Find where the given text appears and provide that cell's center as (x, y) coordinate. 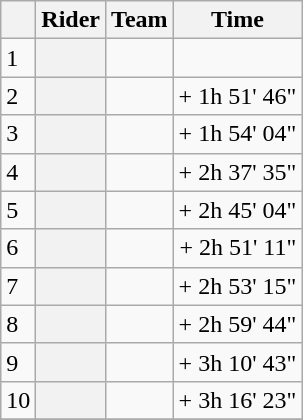
Rider (71, 20)
+ 2h 37' 35" (238, 172)
2 (18, 96)
10 (18, 400)
3 (18, 134)
4 (18, 172)
6 (18, 248)
+ 3h 16' 23" (238, 400)
7 (18, 286)
1 (18, 58)
+ 2h 45' 04" (238, 210)
5 (18, 210)
+ 2h 51' 11" (238, 248)
+ 1h 54' 04" (238, 134)
8 (18, 324)
+ 2h 53' 15" (238, 286)
+ 3h 10' 43" (238, 362)
9 (18, 362)
+ 1h 51' 46" (238, 96)
+ 2h 59' 44" (238, 324)
Team (140, 20)
Time (238, 20)
